Capture the cell that displays the provided text and extract its [X, Y] central coordinate. 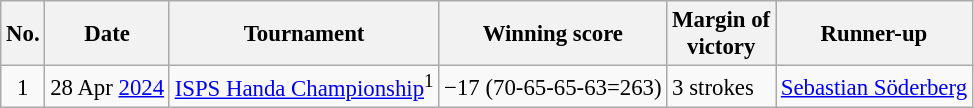
−17 (70-65-65-63=263) [553, 87]
Sebastian Söderberg [874, 87]
Margin ofvictory [722, 34]
3 strokes [722, 87]
Date [107, 34]
Tournament [304, 34]
1 [23, 87]
28 Apr 2024 [107, 87]
ISPS Handa Championship1 [304, 87]
No. [23, 34]
Winning score [553, 34]
Runner-up [874, 34]
